Identify which cell holds the provided text, then report its [x, y] central coordinate. 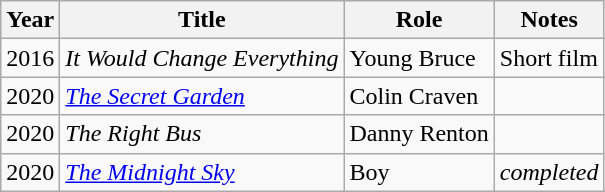
Danny Renton [419, 134]
Short film [549, 58]
Role [419, 20]
2016 [30, 58]
Title [202, 20]
Young Bruce [419, 58]
The Secret Garden [202, 96]
completed [549, 172]
Colin Craven [419, 96]
Notes [549, 20]
Boy [419, 172]
Year [30, 20]
It Would Change Everything [202, 58]
The Midnight Sky [202, 172]
The Right Bus [202, 134]
